Provide the [x, y] coordinate of the cell's center where the given text is located.  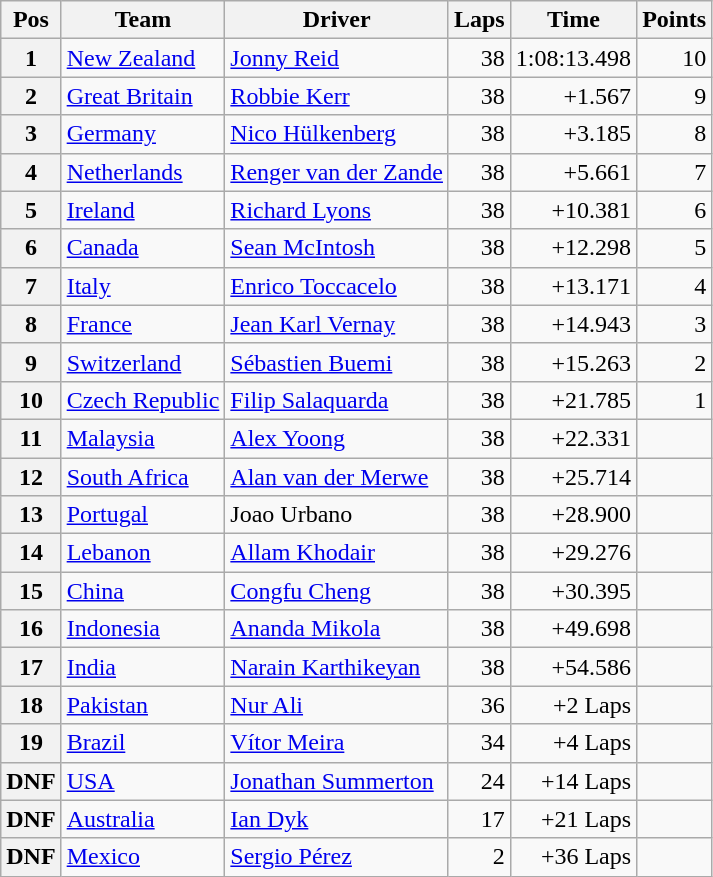
Sean McIntosh [337, 248]
Points [674, 20]
Brazil [143, 743]
Netherlands [143, 172]
Mexico [143, 857]
12 [31, 477]
Sébastien Buemi [337, 362]
Sergio Pérez [337, 857]
13 [31, 515]
Filip Salaquarda [337, 400]
Czech Republic [143, 400]
Allam Khodair [337, 553]
+49.698 [573, 629]
Malaysia [143, 438]
Ananda Mikola [337, 629]
Portugal [143, 515]
+36 Laps [573, 857]
11 [31, 438]
+12.298 [573, 248]
Nico Hülkenberg [337, 134]
New Zealand [143, 58]
34 [479, 743]
14 [31, 553]
Pos [31, 20]
Team [143, 20]
Switzerland [143, 362]
Canada [143, 248]
Vítor Meira [337, 743]
+10.381 [573, 210]
+14 Laps [573, 781]
+3.185 [573, 134]
+21.785 [573, 400]
Driver [337, 20]
South Africa [143, 477]
Time [573, 20]
+14.943 [573, 324]
24 [479, 781]
China [143, 591]
+15.263 [573, 362]
Indonesia [143, 629]
+1.567 [573, 96]
+4 Laps [573, 743]
USA [143, 781]
Alan van der Merwe [337, 477]
18 [31, 705]
+29.276 [573, 553]
Australia [143, 819]
+30.395 [573, 591]
France [143, 324]
Italy [143, 286]
Lebanon [143, 553]
Alex Yoong [337, 438]
Jonny Reid [337, 58]
15 [31, 591]
Joao Urbano [337, 515]
+21 Laps [573, 819]
+54.586 [573, 667]
Congfu Cheng [337, 591]
+2 Laps [573, 705]
Ian Dyk [337, 819]
+28.900 [573, 515]
Richard Lyons [337, 210]
Renger van der Zande [337, 172]
Jean Karl Vernay [337, 324]
36 [479, 705]
+13.171 [573, 286]
Enrico Toccacelo [337, 286]
Robbie Kerr [337, 96]
Jonathan Summerton [337, 781]
Nur Ali [337, 705]
Pakistan [143, 705]
Great Britain [143, 96]
+22.331 [573, 438]
Narain Karthikeyan [337, 667]
Laps [479, 20]
Germany [143, 134]
19 [31, 743]
Ireland [143, 210]
India [143, 667]
+25.714 [573, 477]
+5.661 [573, 172]
1:08:13.498 [573, 58]
16 [31, 629]
